Return the [x, y] coordinate for the center point of the cell that contains the specified text.  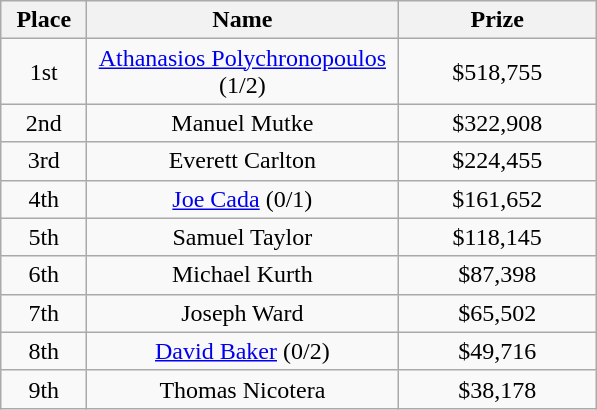
$65,502 [498, 313]
Thomas Nicotera [242, 389]
4th [44, 199]
$49,716 [498, 351]
David Baker (0/2) [242, 351]
9th [44, 389]
Prize [498, 20]
Everett Carlton [242, 161]
Samuel Taylor [242, 237]
5th [44, 237]
$161,652 [498, 199]
Joe Cada (0/1) [242, 199]
$518,755 [498, 72]
$87,398 [498, 275]
$38,178 [498, 389]
$224,455 [498, 161]
1st [44, 72]
Michael Kurth [242, 275]
8th [44, 351]
3rd [44, 161]
Joseph Ward [242, 313]
Name [242, 20]
Manuel Mutke [242, 123]
Athanasios Polychronopoulos (1/2) [242, 72]
$118,145 [498, 237]
6th [44, 275]
$322,908 [498, 123]
Place [44, 20]
7th [44, 313]
2nd [44, 123]
